Determine the (x, y) coordinate at the center of the cell enclosing the given text.  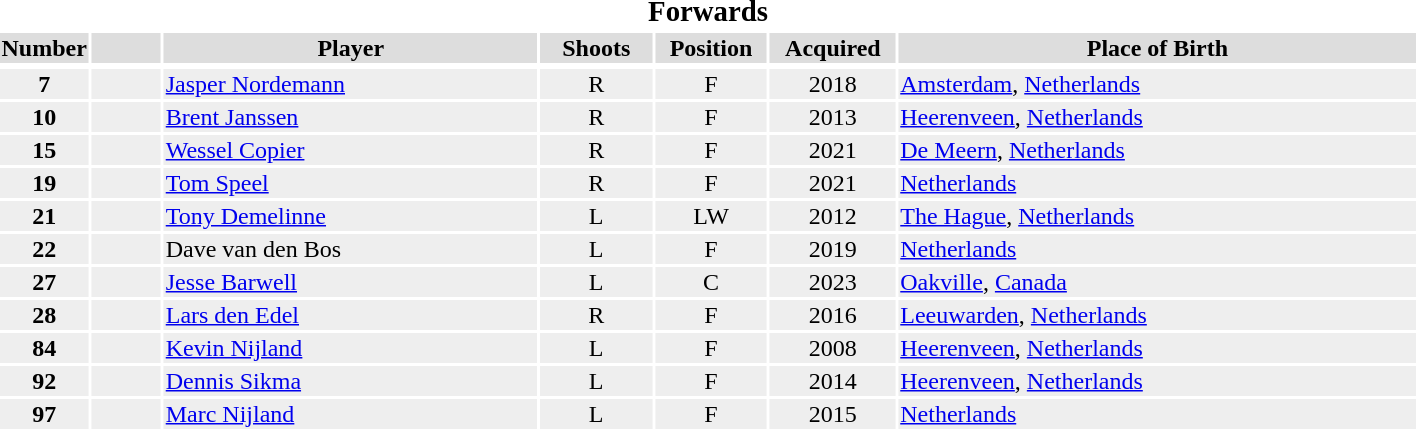
84 (44, 348)
Amsterdam, Netherlands (1158, 84)
Lars den Edel (350, 315)
LW (711, 216)
92 (44, 381)
97 (44, 414)
7 (44, 84)
2008 (833, 348)
21 (44, 216)
2013 (833, 117)
2014 (833, 381)
10 (44, 117)
Jesse Barwell (350, 282)
2012 (833, 216)
Acquired (833, 48)
28 (44, 315)
C (711, 282)
Brent Janssen (350, 117)
2018 (833, 84)
Kevin Nijland (350, 348)
De Meern, Netherlands (1158, 150)
Oakville, Canada (1158, 282)
Player (350, 48)
Tom Speel (350, 183)
15 (44, 150)
Position (711, 48)
Dennis Sikma (350, 381)
Wessel Copier (350, 150)
Shoots (596, 48)
Marc Nijland (350, 414)
2019 (833, 249)
Tony Demelinne (350, 216)
Jasper Nordemann (350, 84)
27 (44, 282)
Leeuwarden, Netherlands (1158, 315)
Number (44, 48)
19 (44, 183)
Dave van den Bos (350, 249)
The Hague, Netherlands (1158, 216)
22 (44, 249)
2016 (833, 315)
Place of Birth (1158, 48)
2015 (833, 414)
2023 (833, 282)
